Scan for the cell matching the given text and deliver its (X, Y) coordinate at center. 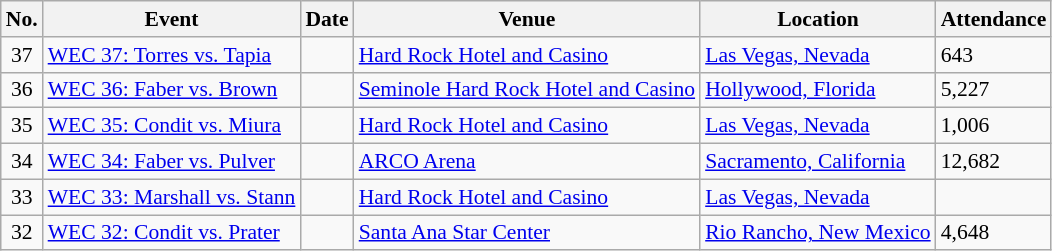
WEC 34: Faber vs. Pulver (172, 162)
34 (22, 162)
5,227 (994, 90)
Hollywood, Florida (818, 90)
35 (22, 126)
Venue (527, 19)
Event (172, 19)
ARCO Arena (527, 162)
Attendance (994, 19)
4,648 (994, 233)
Rio Rancho, New Mexico (818, 233)
32 (22, 233)
1,006 (994, 126)
WEC 32: Condit vs. Prater (172, 233)
Santa Ana Star Center (527, 233)
WEC 35: Condit vs. Miura (172, 126)
WEC 36: Faber vs. Brown (172, 90)
Seminole Hard Rock Hotel and Casino (527, 90)
33 (22, 197)
12,682 (994, 162)
WEC 37: Torres vs. Tapia (172, 55)
643 (994, 55)
WEC 33: Marshall vs. Stann (172, 197)
37 (22, 55)
Sacramento, California (818, 162)
36 (22, 90)
No. (22, 19)
Date (326, 19)
Location (818, 19)
